Determine the (x, y) coordinate at the center of the cell enclosing the given text.  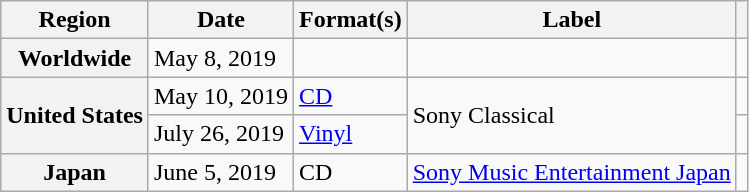
Format(s) (351, 20)
United States (75, 115)
Region (75, 20)
Date (220, 20)
June 5, 2019 (220, 172)
July 26, 2019 (220, 134)
May 10, 2019 (220, 96)
Sony Classical (572, 115)
May 8, 2019 (220, 58)
Sony Music Entertainment Japan (572, 172)
Worldwide (75, 58)
Vinyl (351, 134)
Japan (75, 172)
Label (572, 20)
